Locate the cell with the specified text and output its (x, y) center coordinate. 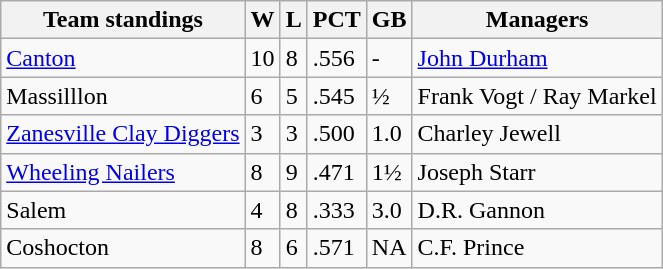
Managers (537, 20)
9 (294, 172)
GB (389, 20)
.333 (336, 210)
10 (262, 58)
L (294, 20)
Massilllon (123, 96)
.571 (336, 248)
.545 (336, 96)
Canton (123, 58)
PCT (336, 20)
.556 (336, 58)
Joseph Starr (537, 172)
4 (262, 210)
NA (389, 248)
1½ (389, 172)
C.F. Prince (537, 248)
Zanesville Clay Diggers (123, 134)
- (389, 58)
Charley Jewell (537, 134)
.471 (336, 172)
Wheeling Nailers (123, 172)
½ (389, 96)
Coshocton (123, 248)
5 (294, 96)
.500 (336, 134)
3.0 (389, 210)
John Durham (537, 58)
1.0 (389, 134)
Team standings (123, 20)
Frank Vogt / Ray Markel (537, 96)
W (262, 20)
D.R. Gannon (537, 210)
Salem (123, 210)
